Detect which cell encompasses the target text, then output its (X, Y) center coordinate. 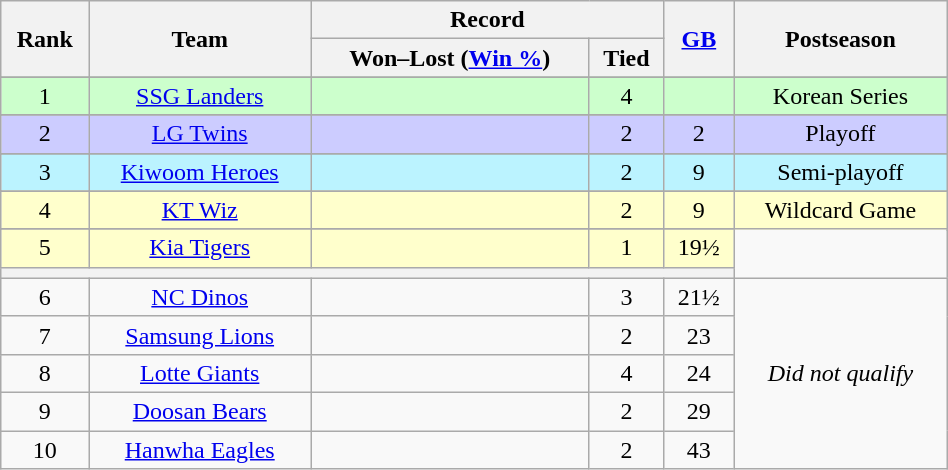
Playoff (841, 134)
Kia Tigers (200, 248)
24 (699, 373)
21½ (699, 297)
10 (45, 449)
Korean Series (841, 96)
Record (488, 20)
Lotte Giants (200, 373)
23 (699, 335)
GB (699, 39)
5 (45, 248)
Doosan Bears (200, 411)
Hanwha Eagles (200, 449)
Won–Lost (Win %) (450, 58)
Postseason (841, 39)
6 (45, 297)
Wildcard Game (841, 210)
Tied (626, 58)
NC Dinos (200, 297)
Semi-playoff (841, 172)
Team (200, 39)
Did not qualify (841, 373)
43 (699, 449)
Samsung Lions (200, 335)
KT Wiz (200, 210)
7 (45, 335)
Rank (45, 39)
8 (45, 373)
19½ (699, 248)
Kiwoom Heroes (200, 172)
LG Twins (200, 134)
SSG Landers (200, 96)
29 (699, 411)
